Detect which cell encompasses the target text, then output its [x, y] center coordinate. 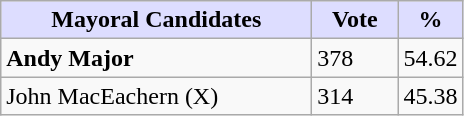
John MacEachern (X) [156, 96]
% [430, 20]
314 [355, 96]
Andy Major [156, 58]
Mayoral Candidates [156, 20]
378 [355, 58]
45.38 [430, 96]
Vote [355, 20]
54.62 [430, 58]
